Search for the cell housing the specified text and yield its [x, y] center coordinate. 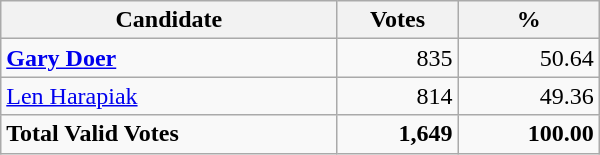
Total Valid Votes [169, 134]
Gary Doer [169, 58]
Votes [398, 20]
814 [398, 96]
50.64 [528, 58]
100.00 [528, 134]
1,649 [398, 134]
Len Harapiak [169, 96]
Candidate [169, 20]
835 [398, 58]
% [528, 20]
49.36 [528, 96]
